Provide the (x, y) coordinate of the cell's center where the given text is located.  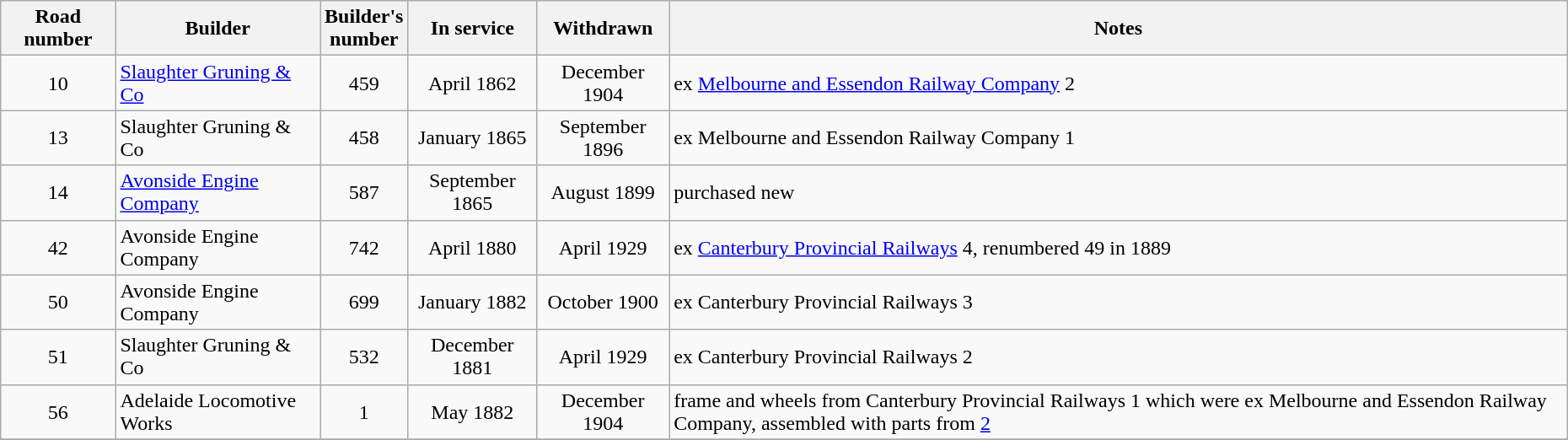
ex Canterbury Provincial Railways 3 (1119, 302)
ex Canterbury Provincial Railways 4, renumbered 49 in 1889 (1119, 248)
January 1865 (472, 138)
51 (58, 357)
April 1862 (472, 83)
September 1896 (604, 138)
Builder'snumber (364, 29)
458 (364, 138)
ex Melbourne and Essendon Railway Company 1 (1119, 138)
10 (58, 83)
frame and wheels from Canterbury Provincial Railways 1 which were ex Melbourne and Essendon Railway Company, assembled with parts from 2 (1119, 411)
September 1865 (472, 192)
50 (58, 302)
14 (58, 192)
purchased new (1119, 192)
742 (364, 248)
Builder (217, 29)
699 (364, 302)
13 (58, 138)
Road number (58, 29)
56 (58, 411)
ex Canterbury Provincial Railways 2 (1119, 357)
42 (58, 248)
Adelaide Locomotive Works (217, 411)
459 (364, 83)
1 (364, 411)
Notes (1119, 29)
587 (364, 192)
Withdrawn (604, 29)
May 1882 (472, 411)
October 1900 (604, 302)
December 1881 (472, 357)
532 (364, 357)
ex Melbourne and Essendon Railway Company 2 (1119, 83)
August 1899 (604, 192)
January 1882 (472, 302)
In service (472, 29)
April 1880 (472, 248)
